Scan for the cell matching the given text and deliver its [x, y] coordinate at center. 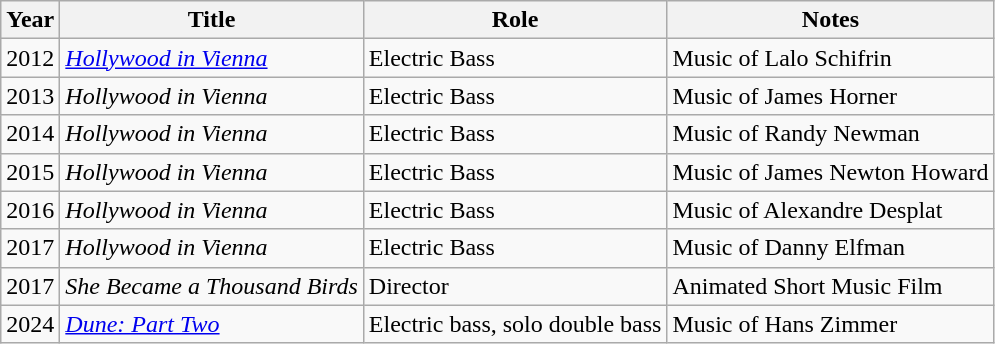
2016 [30, 210]
Music of James Newton Howard [830, 172]
2014 [30, 134]
2012 [30, 58]
Notes [830, 20]
Electric bass, solo double bass [515, 324]
Music of James Horner [830, 96]
Music of Lalo Schifrin [830, 58]
2013 [30, 96]
Music of Danny Elfman [830, 248]
Music of Hans Zimmer [830, 324]
Role [515, 20]
Music of Randy Newman [830, 134]
2015 [30, 172]
Dune: Part Two [212, 324]
She Became a Thousand Birds [212, 286]
2024 [30, 324]
Music of Alexandre Desplat [830, 210]
Year [30, 20]
Title [212, 20]
Director [515, 286]
Animated Short Music Film [830, 286]
